Return (X, Y) of the center of cell containing provided text 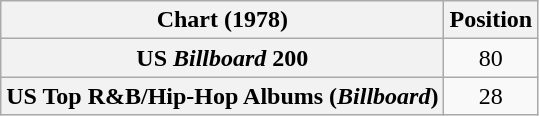
28 (491, 96)
US Billboard 200 (222, 58)
US Top R&B/Hip-Hop Albums (Billboard) (222, 96)
Chart (1978) (222, 20)
80 (491, 58)
Position (491, 20)
